Provide the (x, y) coordinate of the cell's center where the given text is located.  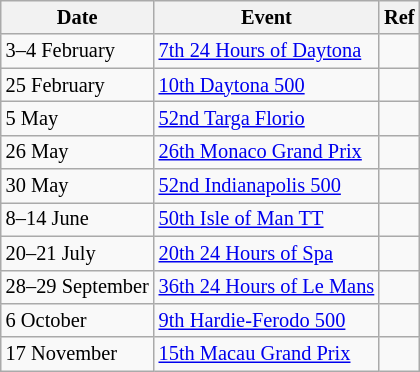
9th Hardie-Ferodo 500 (266, 320)
52nd Indianapolis 500 (266, 186)
26 May (78, 152)
25 February (78, 85)
10th Daytona 500 (266, 85)
50th Isle of Man TT (266, 219)
Event (266, 17)
36th 24 Hours of Le Mans (266, 287)
15th Macau Grand Prix (266, 354)
8–14 June (78, 219)
5 May (78, 118)
20–21 July (78, 253)
26th Monaco Grand Prix (266, 152)
7th 24 Hours of Daytona (266, 51)
Date (78, 17)
Ref (399, 17)
17 November (78, 354)
28–29 September (78, 287)
20th 24 Hours of Spa (266, 253)
30 May (78, 186)
52nd Targa Florio (266, 118)
3–4 February (78, 51)
6 October (78, 320)
